Output the [x, y] coordinate of the center of the cell containing the given text.  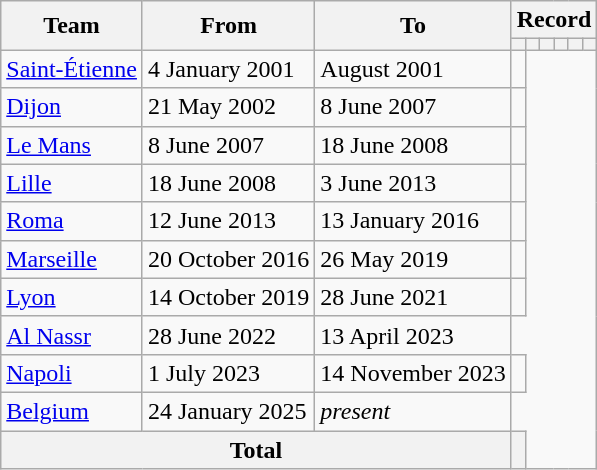
28 June 2021 [413, 297]
Le Mans [72, 145]
28 June 2022 [228, 335]
14 November 2023 [413, 373]
21 May 2002 [228, 107]
Record [554, 20]
1 July 2023 [228, 373]
To [413, 26]
26 May 2019 [413, 259]
present [413, 411]
24 January 2025 [228, 411]
14 October 2019 [228, 297]
Saint-Étienne [72, 69]
13 April 2023 [413, 335]
Napoli [72, 373]
12 June 2013 [228, 221]
20 October 2016 [228, 259]
Total [256, 449]
13 January 2016 [413, 221]
From [228, 26]
Team [72, 26]
Belgium [72, 411]
Roma [72, 221]
Al Nassr [72, 335]
Lille [72, 183]
August 2001 [413, 69]
3 June 2013 [413, 183]
Lyon [72, 297]
Dijon [72, 107]
4 January 2001 [228, 69]
Marseille [72, 259]
